For the text-containing cell, return its midpoint in (x, y) coordinate format. 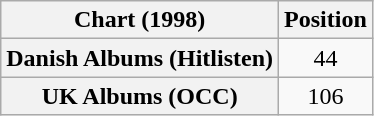
UK Albums (OCC) (140, 96)
Danish Albums (Hitlisten) (140, 58)
106 (326, 96)
Position (326, 20)
Chart (1998) (140, 20)
44 (326, 58)
